Find where the given text appears and provide that cell's center as (x, y) coordinate. 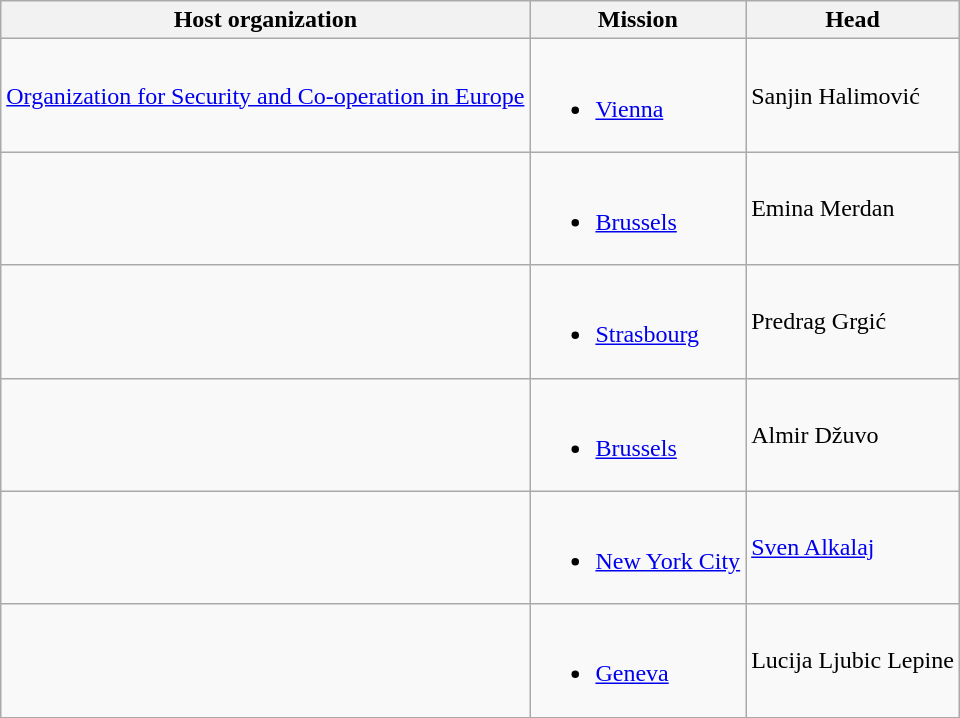
Almir Džuvo (853, 434)
Head (853, 20)
Sanjin Halimović (853, 96)
Host organization (266, 20)
Lucija Ljubic Lepine (853, 660)
Vienna (638, 96)
New York City (638, 548)
Sven Alkalaj (853, 548)
Predrag Grgić (853, 322)
Mission (638, 20)
Strasbourg (638, 322)
Emina Merdan (853, 208)
Geneva (638, 660)
Organization for Security and Co-operation in Europe (266, 96)
